Determine the [x, y] coordinate at the center of the cell enclosing the given text.  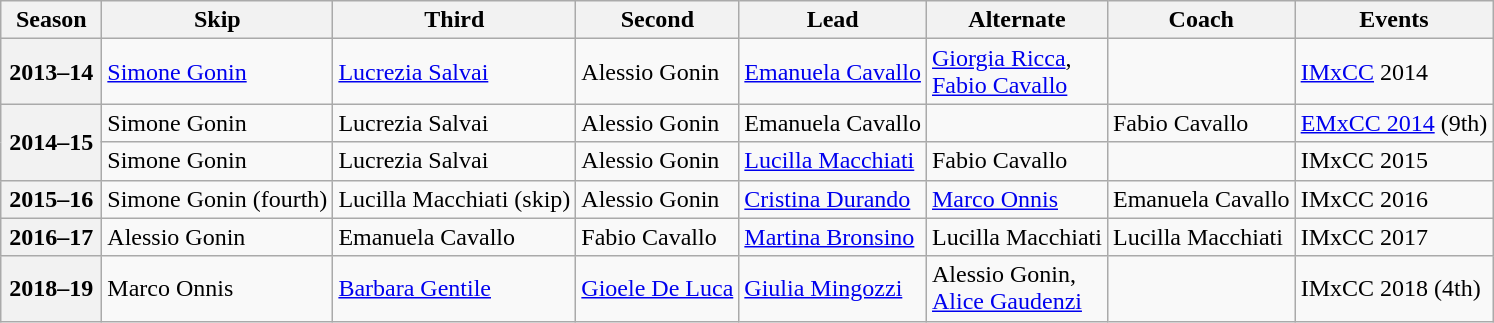
Season [52, 20]
Skip [218, 20]
Martina Bronsino [833, 237]
IMxCC 2017 [1394, 237]
IMxCC 2016 [1394, 199]
2014–15 [52, 142]
Cristina Durando [833, 199]
Barbara Gentile [454, 288]
Alternate [1016, 20]
Simone Gonin (fourth) [218, 199]
2018–19 [52, 288]
Third [454, 20]
2016–17 [52, 237]
Coach [1201, 20]
Giulia Mingozzi [833, 288]
Second [658, 20]
Gioele De Luca [658, 288]
Events [1394, 20]
Alessio Gonin,Alice Gaudenzi [1016, 288]
IMxCC 2015 [1394, 161]
Lead [833, 20]
IMxCC 2014 [1394, 72]
EMxCC 2014 (9th) [1394, 123]
Lucilla Macchiati (skip) [454, 199]
IMxCC 2018 (4th) [1394, 288]
2013–14 [52, 72]
2015–16 [52, 199]
Giorgia Ricca,Fabio Cavallo [1016, 72]
